Capture the cell that displays the provided text and extract its (X, Y) central coordinate. 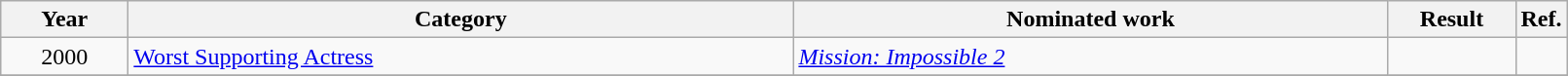
Ref. (1542, 19)
Year (64, 19)
Worst Supporting Actress (461, 57)
Category (461, 19)
Nominated work (1090, 19)
Mission: Impossible 2 (1090, 57)
Result (1452, 19)
2000 (64, 57)
